Search for the cell housing the specified text and yield its (x, y) center coordinate. 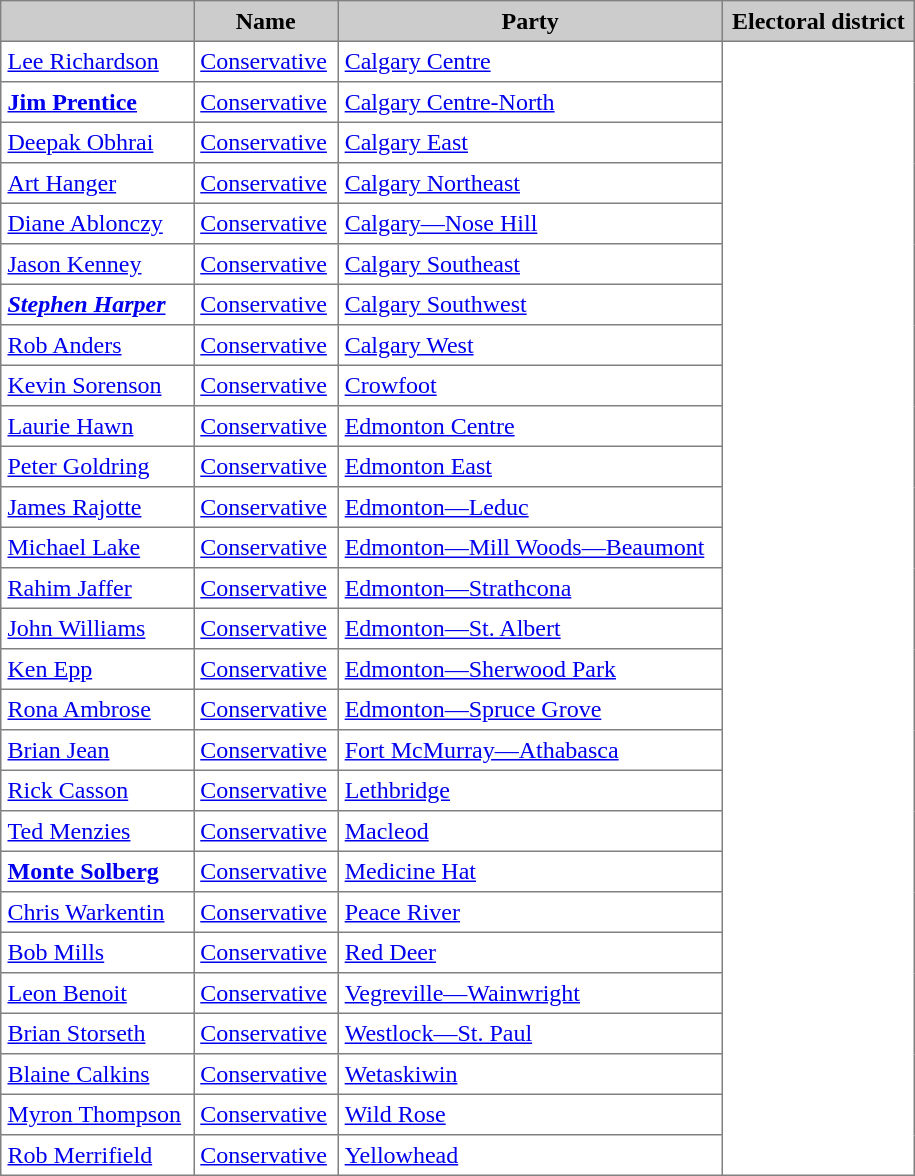
Macleod (530, 831)
Yellowhead (530, 1155)
Edmonton—Sherwood Park (530, 669)
Chris Warkentin (98, 912)
Blaine Calkins (98, 1074)
Edmonton—Spruce Grove (530, 709)
Calgary—Nose Hill (530, 223)
Rob Anders (98, 345)
Calgary Centre (530, 61)
Lethbridge (530, 790)
Edmonton Centre (530, 426)
Rob Merrifield (98, 1155)
Calgary Southwest (530, 304)
Ted Menzies (98, 831)
Bob Mills (98, 952)
Jason Kenney (98, 264)
Calgary Centre-North (530, 102)
Name (266, 21)
Rahim Jaffer (98, 588)
Calgary Southeast (530, 264)
Edmonton—Mill Woods—Beaumont (530, 547)
Deepak Obhrai (98, 142)
Wild Rose (530, 1114)
Red Deer (530, 952)
Calgary East (530, 142)
James Rajotte (98, 507)
John Williams (98, 628)
Party (530, 21)
Peace River (530, 912)
Westlock—St. Paul (530, 1033)
Leon Benoit (98, 993)
Calgary Northeast (530, 183)
Stephen Harper (98, 304)
Edmonton—Leduc (530, 507)
Medicine Hat (530, 871)
Monte Solberg (98, 871)
Jim Prentice (98, 102)
Electoral district (818, 21)
Rick Casson (98, 790)
Wetaskiwin (530, 1074)
Edmonton—St. Albert (530, 628)
Art Hanger (98, 183)
Lee Richardson (98, 61)
Rona Ambrose (98, 709)
Crowfoot (530, 385)
Diane Ablonczy (98, 223)
Kevin Sorenson (98, 385)
Edmonton—Strathcona (530, 588)
Michael Lake (98, 547)
Ken Epp (98, 669)
Fort McMurray—Athabasca (530, 750)
Brian Jean (98, 750)
Laurie Hawn (98, 426)
Peter Goldring (98, 466)
Edmonton East (530, 466)
Vegreville—Wainwright (530, 993)
Brian Storseth (98, 1033)
Calgary West (530, 345)
Myron Thompson (98, 1114)
